Search for the cell housing the specified text and yield its [X, Y] center coordinate. 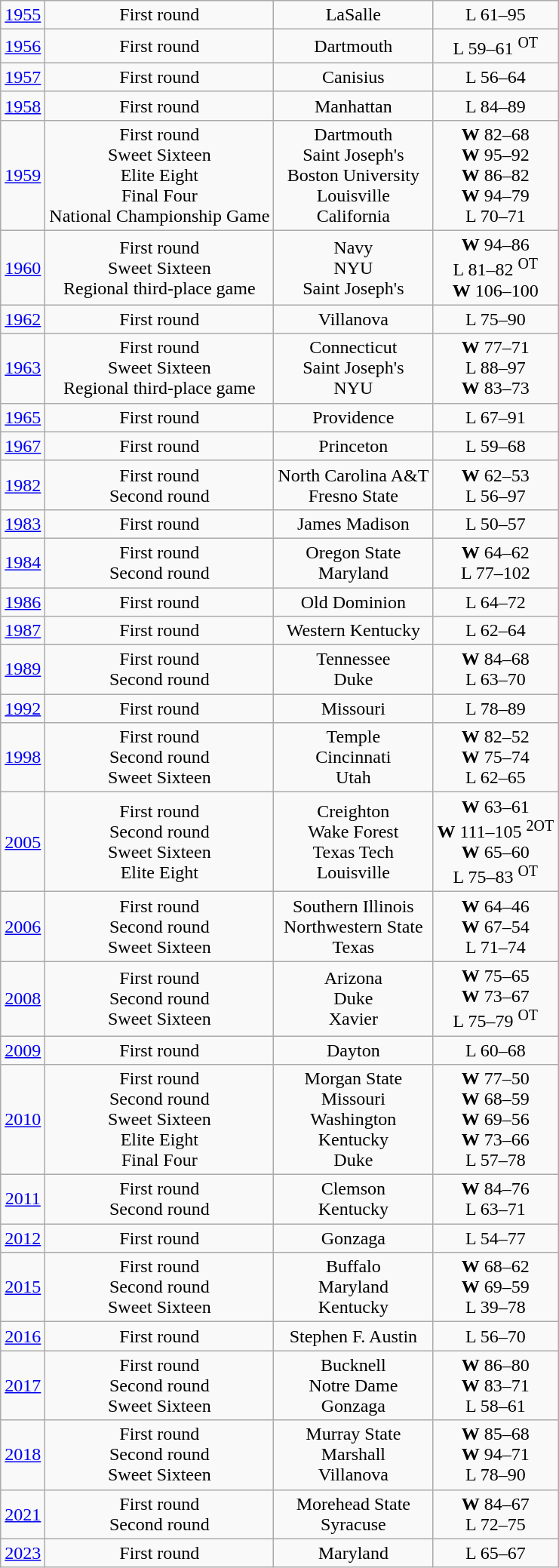
Western Kentucky [353, 631]
W 68–62W 69–59 L 39–78 [496, 1287]
TennesseeDuke [353, 670]
First roundSweet SixteenElite EightFinal FourNational Championship Game [160, 175]
North Carolina A&TFresno State [353, 484]
L 60–68 [496, 1050]
Southern IllinoisNorthwestern StateTexas [353, 927]
BuffaloMarylandKentucky [353, 1287]
W 62–53L 56–97 [496, 484]
L 67–91 [496, 417]
1992 [23, 709]
Missouri [353, 709]
1956 [23, 47]
W 94–86 L 81–82 OTW 106–100 [496, 269]
1983 [23, 524]
2009 [23, 1050]
Providence [353, 417]
1963 [23, 368]
1958 [23, 106]
W 84–76L 63–71 [496, 1200]
Murray StateMarshallVillanova [353, 1455]
1959 [23, 175]
L 50–57 [496, 524]
Maryland [353, 1553]
1960 [23, 269]
2018 [23, 1455]
L 65–67 [496, 1553]
1967 [23, 446]
W 77–71 L 88–97 W 83–73 [496, 368]
Princeton [353, 446]
W 86–80W 83–71L 58–61 [496, 1385]
Manhattan [353, 106]
L 62–64 [496, 631]
2023 [23, 1553]
W 77–50W 68–59W 69–56W 73–66L 57–78 [496, 1120]
L 54–77 [496, 1238]
First roundSecond roundSweet SixteenElite EightFinal Four [160, 1120]
Oregon StateMaryland [353, 563]
1984 [23, 563]
W 63–61W 111–105 2OTW 65–60L 75–83 OT [496, 842]
W 82–68W 95–92W 86–82W 94–79 L 70–71 [496, 175]
Old Dominion [353, 602]
W 64–62L 77–102 [496, 563]
1989 [23, 670]
James Madison [353, 524]
W 64–46W 67–54L 71–74 [496, 927]
2008 [23, 999]
1998 [23, 758]
1986 [23, 602]
ClemsonKentucky [353, 1200]
W 75–65W 73–67L 75–79 OT [496, 999]
Morgan StateMissouriWashingtonKentuckyDuke [353, 1120]
1987 [23, 631]
Gonzaga [353, 1238]
L 75–90 [496, 319]
2010 [23, 1120]
1982 [23, 484]
L 61–95 [496, 15]
2017 [23, 1385]
L 56–64 [496, 77]
2021 [23, 1514]
L 64–72 [496, 602]
W 84–67L 72–75 [496, 1514]
W 82–52W 75–74L 62–65 [496, 758]
Dayton [353, 1050]
2005 [23, 842]
2015 [23, 1287]
2012 [23, 1238]
Canisius [353, 77]
2016 [23, 1336]
ArizonaDukeXavier [353, 999]
L 56–70 [496, 1336]
DartmouthSaint Joseph'sBoston UniversityLouisvilleCalifornia [353, 175]
Morehead StateSyracuse [353, 1514]
1955 [23, 15]
L 59–61 OT [496, 47]
Villanova [353, 319]
L 59–68 [496, 446]
2006 [23, 927]
W 85–68W 94–71L 78–90 [496, 1455]
W 84–68L 63–70 [496, 670]
BucknellNotre DameGonzaga [353, 1385]
Stephen F. Austin [353, 1336]
Dartmouth [353, 47]
1957 [23, 77]
1965 [23, 417]
L 84–89 [496, 106]
NavyNYUSaint Joseph's [353, 269]
TempleCincinnatiUtah [353, 758]
L 78–89 [496, 709]
First roundSecond roundSweet SixteenElite Eight [160, 842]
1962 [23, 319]
2011 [23, 1200]
ConnecticutSaint Joseph'sNYU [353, 368]
CreightonWake ForestTexas TechLouisville [353, 842]
LaSalle [353, 15]
